Provide the (x, y) coordinate of the cell's center where the given text is located.  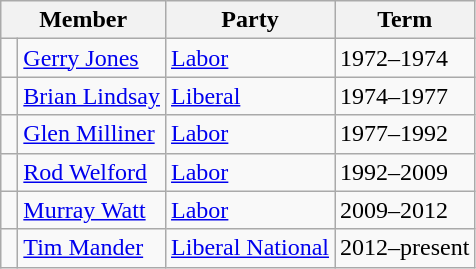
Brian Lindsay (92, 96)
Member (84, 20)
Party (250, 20)
1974–1977 (405, 96)
Gerry Jones (92, 58)
Murray Watt (92, 210)
1972–1974 (405, 58)
Rod Welford (92, 172)
Term (405, 20)
Liberal (250, 96)
Tim Mander (92, 248)
2009–2012 (405, 210)
Liberal National (250, 248)
1977–1992 (405, 134)
Glen Milliner (92, 134)
2012–present (405, 248)
1992–2009 (405, 172)
